Detect which cell encompasses the target text, then output its (x, y) center coordinate. 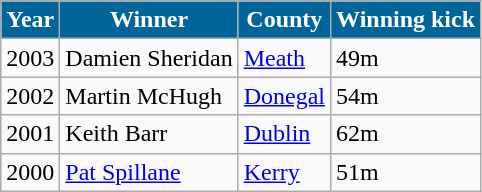
62m (406, 134)
Kerry (284, 172)
Meath (284, 58)
Dublin (284, 134)
2002 (30, 96)
County (284, 20)
2000 (30, 172)
54m (406, 96)
Martin McHugh (149, 96)
2001 (30, 134)
Winning kick (406, 20)
Pat Spillane (149, 172)
Keith Barr (149, 134)
Damien Sheridan (149, 58)
Winner (149, 20)
49m (406, 58)
2003 (30, 58)
Donegal (284, 96)
Year (30, 20)
51m (406, 172)
